Search for the cell housing the specified text and yield its (x, y) center coordinate. 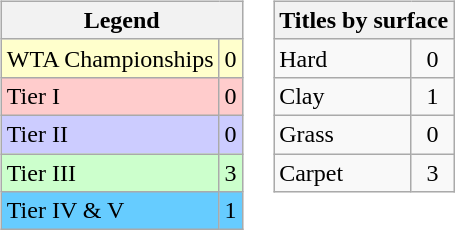
WTA Championships (110, 58)
Tier I (110, 96)
Legend (122, 20)
Hard (343, 58)
Clay (343, 96)
Tier III (110, 173)
Carpet (343, 173)
Grass (343, 134)
Titles by surface (364, 20)
Tier IV & V (110, 211)
Tier II (110, 134)
